Find where the given text appears and provide that cell's center as [x, y] coordinate. 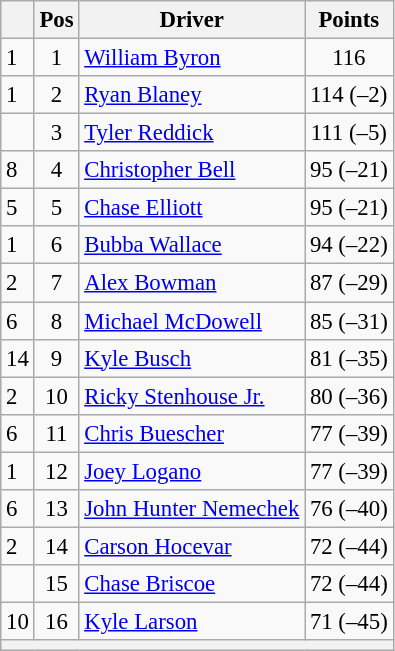
Tyler Reddick [192, 133]
Ryan Blaney [192, 95]
12 [56, 471]
111 (–5) [349, 133]
11 [56, 433]
Ricky Stenhouse Jr. [192, 396]
Christopher Bell [192, 170]
John Hunter Nemechek [192, 509]
94 (–22) [349, 245]
Chase Elliott [192, 208]
81 (–35) [349, 358]
85 (–31) [349, 321]
13 [56, 509]
16 [56, 621]
71 (–45) [349, 621]
15 [56, 584]
Driver [192, 20]
Chase Briscoe [192, 584]
Kyle Busch [192, 358]
9 [56, 358]
116 [349, 58]
William Byron [192, 58]
76 (–40) [349, 509]
Bubba Wallace [192, 245]
4 [56, 170]
Points [349, 20]
3 [56, 133]
114 (–2) [349, 95]
Joey Logano [192, 471]
7 [56, 283]
Kyle Larson [192, 621]
Chris Buescher [192, 433]
Michael McDowell [192, 321]
Alex Bowman [192, 283]
80 (–36) [349, 396]
Carson Hocevar [192, 546]
Pos [56, 20]
87 (–29) [349, 283]
